Return the (x, y) coordinate for the center point of the cell that contains the specified text.  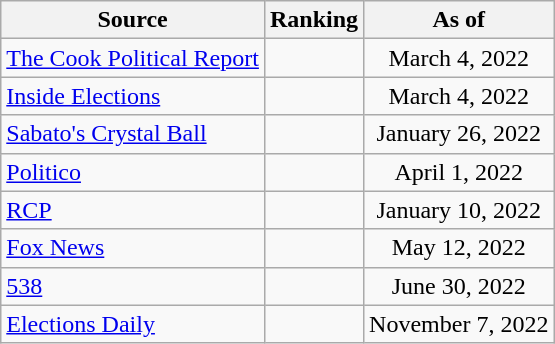
Source (133, 20)
Politico (133, 172)
Sabato's Crystal Ball (133, 134)
June 30, 2022 (459, 286)
Ranking (314, 20)
As of (459, 20)
January 10, 2022 (459, 210)
November 7, 2022 (459, 324)
Fox News (133, 248)
May 12, 2022 (459, 248)
Inside Elections (133, 96)
January 26, 2022 (459, 134)
Elections Daily (133, 324)
The Cook Political Report (133, 58)
538 (133, 286)
April 1, 2022 (459, 172)
RCP (133, 210)
